Identify which cell holds the provided text, then report its (x, y) central coordinate. 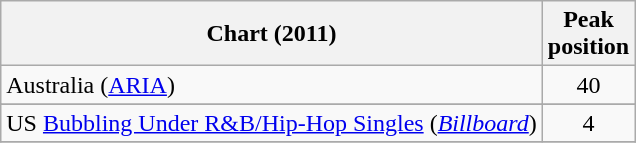
US Bubbling Under R&B/Hip-Hop Singles (Billboard) (272, 123)
4 (588, 123)
40 (588, 85)
Australia (ARIA) (272, 85)
Peakposition (588, 34)
Chart (2011) (272, 34)
